Extract the [X, Y] coordinate from the center of the cell holding the provided text.  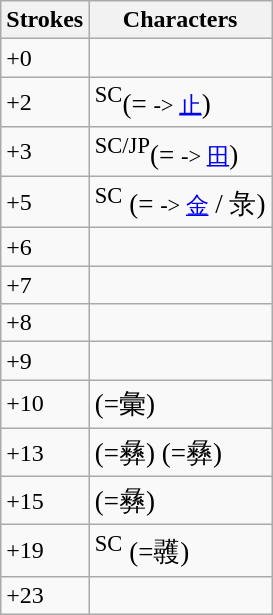
+3 [45, 152]
SC (=彠) [180, 550]
+23 [45, 595]
(=彝) (=彝) [180, 452]
Strokes [45, 20]
SC/JP(= -> 田) [180, 152]
+7 [45, 285]
+6 [45, 247]
+2 [45, 102]
Characters [180, 20]
SC(= -> 止) [180, 102]
+0 [45, 58]
+10 [45, 404]
(=彝) [180, 501]
+13 [45, 452]
+8 [45, 323]
SC (= -> 金 / 彔) [180, 202]
+5 [45, 202]
+15 [45, 501]
+19 [45, 550]
(=彙) [180, 404]
+9 [45, 361]
